Identify which cell holds the provided text, then report its (x, y) central coordinate. 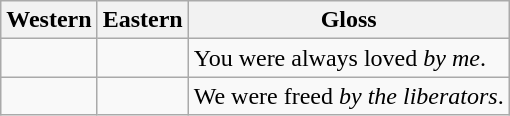
Eastern (142, 20)
Western (49, 20)
Gloss (348, 20)
You were always loved by me. (348, 58)
We were freed by the liberators. (348, 96)
